Pinpoint the cell where the given text exists, returning its (x, y) midpoint coordinate. 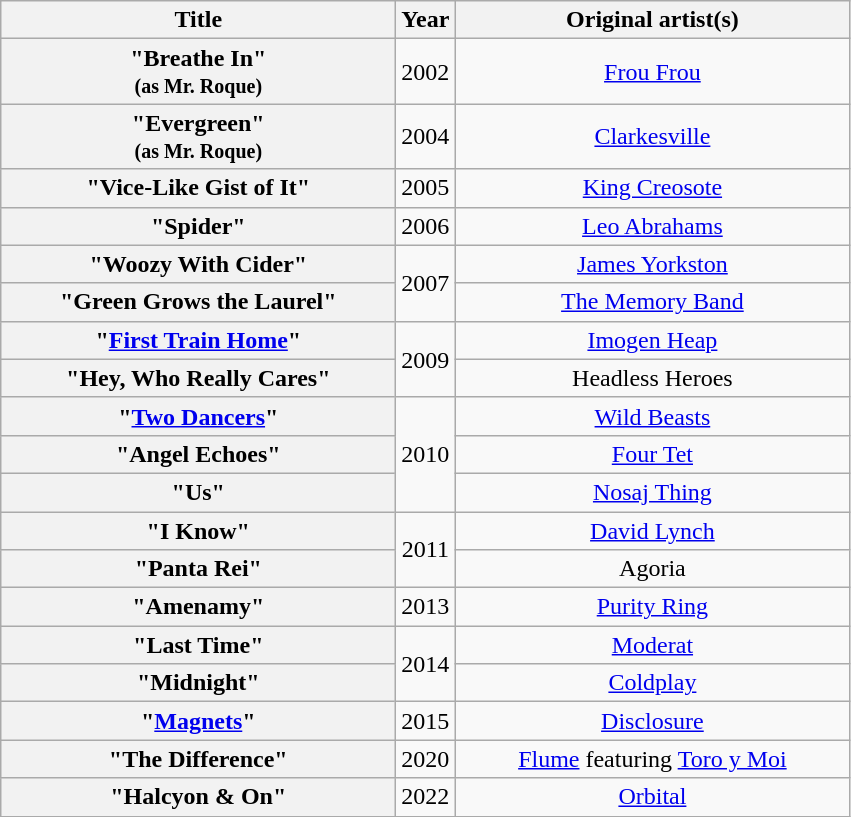
2020 (426, 759)
"Midnight" (198, 683)
2014 (426, 664)
2005 (426, 188)
"Vice-Like Gist of It" (198, 188)
Coldplay (652, 683)
2015 (426, 721)
Orbital (652, 797)
Purity Ring (652, 607)
David Lynch (652, 531)
"Magnets" (198, 721)
Wild Beasts (652, 416)
Leo Abrahams (652, 226)
Frou Frou (652, 72)
Title (198, 20)
"Green Grows the Laurel" (198, 302)
"Breathe In"(as Mr. Roque) (198, 72)
2004 (426, 136)
2013 (426, 607)
"Us" (198, 492)
"Two Dancers" (198, 416)
The Memory Band (652, 302)
Agoria (652, 569)
Year (426, 20)
"Amenamy" (198, 607)
Disclosure (652, 721)
James Yorkston (652, 264)
2009 (426, 359)
"Hey, Who Really Cares" (198, 378)
Nosaj Thing (652, 492)
"Spider" (198, 226)
"I Know" (198, 531)
King Creosote (652, 188)
Four Tet (652, 454)
"Halcyon & On" (198, 797)
Clarkesville (652, 136)
"Last Time" (198, 645)
2002 (426, 72)
2022 (426, 797)
Flume featuring Toro y Moi (652, 759)
Original artist(s) (652, 20)
2010 (426, 454)
2006 (426, 226)
2007 (426, 283)
"First Train Home" (198, 340)
Imogen Heap (652, 340)
"Panta Rei" (198, 569)
"Woozy With Cider" (198, 264)
Moderat (652, 645)
Headless Heroes (652, 378)
"Angel Echoes" (198, 454)
"Evergreen"(as Mr. Roque) (198, 136)
2011 (426, 550)
"The Difference" (198, 759)
